Return the [x, y] coordinate for the center point of the cell that contains the specified text.  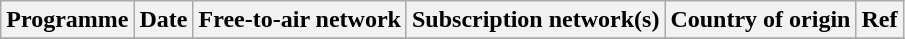
Programme [68, 20]
Ref [880, 20]
Subscription network(s) [535, 20]
Date [164, 20]
Free-to-air network [300, 20]
Country of origin [760, 20]
